Detect which cell encompasses the target text, then output its (x, y) center coordinate. 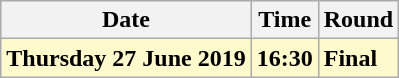
Date (126, 20)
Round (358, 20)
16:30 (284, 58)
Time (284, 20)
Final (358, 58)
Thursday 27 June 2019 (126, 58)
